Identify which cell holds the provided text, then report its [X, Y] central coordinate. 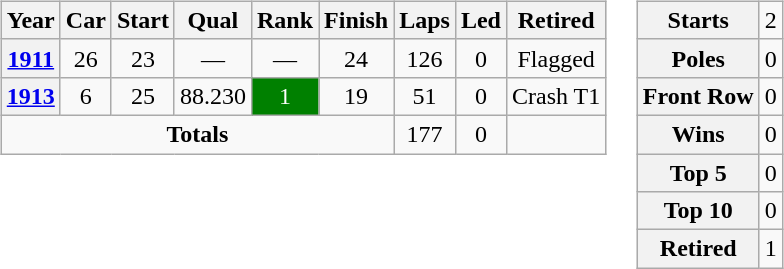
Start [142, 20]
Car [86, 20]
Rank [284, 20]
Laps [425, 20]
6 [86, 96]
19 [356, 96]
51 [425, 96]
Top 5 [698, 173]
Led [480, 20]
Top 10 [698, 211]
Crash T1 [556, 96]
Starts [698, 20]
126 [425, 58]
Poles [698, 58]
Flagged [556, 58]
Year [30, 20]
Front Row [698, 96]
1911 [30, 58]
23 [142, 58]
1913 [30, 96]
Qual [212, 20]
Totals [197, 134]
88.230 [212, 96]
2 [770, 20]
26 [86, 58]
24 [356, 58]
Wins [698, 134]
177 [425, 134]
25 [142, 96]
Finish [356, 20]
